Output the (x, y) coordinate of the center of the cell containing the given text.  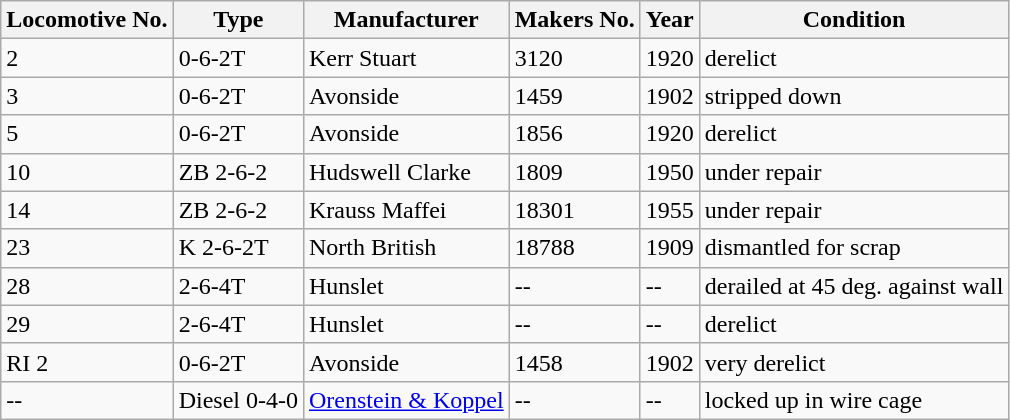
23 (87, 248)
K 2-6-2T (238, 248)
2 (87, 58)
RI 2 (87, 362)
Kerr Stuart (406, 58)
3120 (574, 58)
1909 (670, 248)
Orenstein & Koppel (406, 400)
14 (87, 210)
Krauss Maffei (406, 210)
locked up in wire cage (854, 400)
North British (406, 248)
stripped down (854, 96)
1856 (574, 134)
10 (87, 172)
18788 (574, 248)
dismantled for scrap (854, 248)
1955 (670, 210)
3 (87, 96)
Makers No. (574, 20)
1458 (574, 362)
very derelict (854, 362)
28 (87, 286)
29 (87, 324)
Hudswell Clarke (406, 172)
1950 (670, 172)
Year (670, 20)
Type (238, 20)
Diesel 0-4-0 (238, 400)
5 (87, 134)
derailed at 45 deg. against wall (854, 286)
Locomotive No. (87, 20)
Condition (854, 20)
18301 (574, 210)
Manufacturer (406, 20)
1459 (574, 96)
1809 (574, 172)
